Provide the [x, y] coordinate of the cell's center where the given text is located.  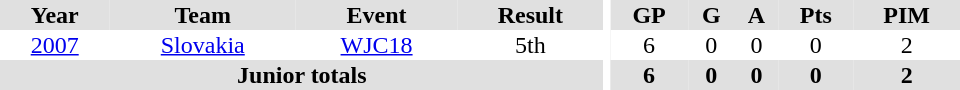
Team [202, 15]
PIM [906, 15]
Result [530, 15]
WJC18 [376, 45]
Pts [816, 15]
Event [376, 15]
2007 [54, 45]
Slovakia [202, 45]
Junior totals [302, 75]
Year [54, 15]
G [712, 15]
5th [530, 45]
A [757, 15]
GP [649, 15]
